Search for the cell housing the specified text and yield its [x, y] center coordinate. 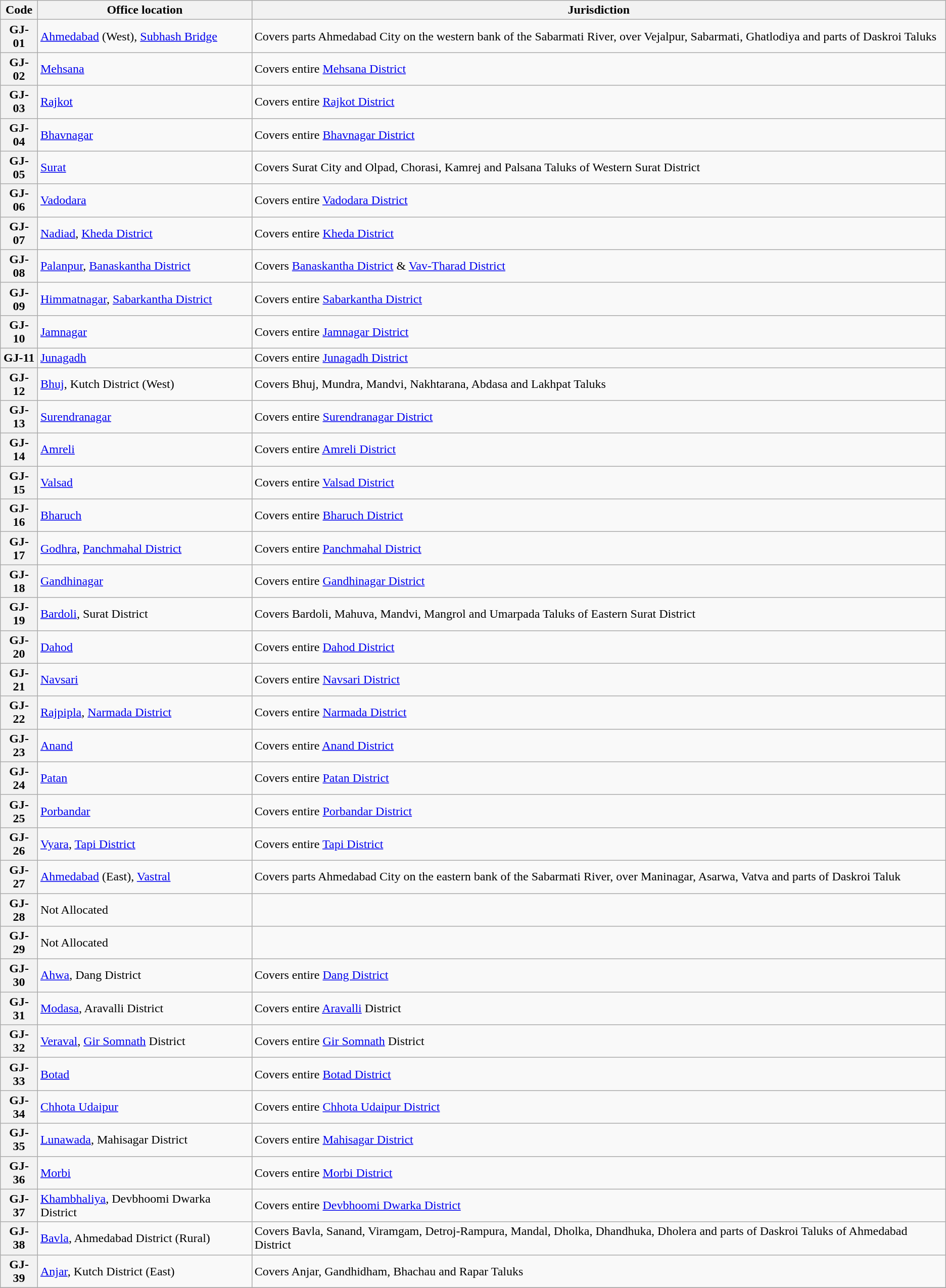
GJ-03 [19, 102]
GJ-06 [19, 200]
GJ-11 [19, 358]
Covers entire Amreli District [598, 450]
Veraval, Gir Somnath District [145, 1042]
GJ-04 [19, 134]
Junagadh [145, 358]
Covers entire Aravalli District [598, 1008]
Nadiad, Kheda District [145, 233]
GJ-32 [19, 1042]
Covers entire Devbhoomi Dwarka District [598, 1205]
Valsad [145, 483]
Ahmedabad (West), Subhash Bridge [145, 36]
Covers entire Sabarkantha District [598, 299]
GJ-23 [19, 746]
GJ-25 [19, 811]
Covers entire Botad District [598, 1074]
Rajpipla, Narmada District [145, 712]
Palanpur, Banaskantha District [145, 266]
GJ-13 [19, 417]
Covers Bardoli, Mahuva, Mandvi, Mangrol and Umarpada Taluks of Eastern Surat District [598, 614]
Covers Anjar, Gandhidham, Bhachau and Rapar Taluks [598, 1271]
Amreli [145, 450]
GJ-19 [19, 614]
GJ-39 [19, 1271]
Covers entire Patan District [598, 778]
GJ-14 [19, 450]
GJ-36 [19, 1173]
GJ-21 [19, 680]
Covers entire Junagadh District [598, 358]
Morbi [145, 1173]
Covers entire Mehsana District [598, 69]
GJ-33 [19, 1074]
GJ-20 [19, 647]
Vyara, Tapi District [145, 844]
Covers parts Ahmedabad City on the eastern bank of the Sabarmati River, over Maninagar, Asarwa, Vatva and parts of Daskroi Taluk [598, 877]
Himmatnagar, Sabarkantha District [145, 299]
Covers entire Gandhinagar District [598, 581]
GJ-08 [19, 266]
Covers Bhuj, Mundra, Mandvi, Nakhtarana, Abdasa and Lakhpat Taluks [598, 384]
Covers entire Chhota Udaipur District [598, 1107]
Covers entire Valsad District [598, 483]
Covers entire Dahod District [598, 647]
Porbandar [145, 811]
Covers entire Surendranagar District [598, 417]
Ahmedabad (East), Vastral [145, 877]
GJ-12 [19, 384]
Covers entire Gir Somnath District [598, 1042]
Mehsana [145, 69]
Office location [145, 10]
GJ-34 [19, 1107]
Covers entire Panchmahal District [598, 549]
Covers Banaskantha District & Vav-Tharad District [598, 266]
Lunawada, Mahisagar District [145, 1140]
GJ-37 [19, 1205]
GJ-10 [19, 331]
Bharuch [145, 515]
Covers entire Rajkot District [598, 102]
Covers entire Bharuch District [598, 515]
GJ-02 [19, 69]
GJ-26 [19, 844]
Covers entire Mahisagar District [598, 1140]
Navsari [145, 680]
Code [19, 10]
Covers parts Ahmedabad City on the western bank of the Sabarmati River, over Vejalpur, Sabarmati, Ghatlodiya and parts of Daskroi Taluks [598, 36]
Bhavnagar [145, 134]
GJ-09 [19, 299]
Anand [145, 746]
Covers entire Narmada District [598, 712]
GJ-18 [19, 581]
GJ-16 [19, 515]
Covers entire Jamnagar District [598, 331]
Covers entire Bhavnagar District [598, 134]
GJ-17 [19, 549]
Bhuj, Kutch District (West) [145, 384]
Rajkot [145, 102]
Bavla, Ahmedabad District (Rural) [145, 1239]
GJ-27 [19, 877]
Surat [145, 168]
Surendranagar [145, 417]
GJ-15 [19, 483]
Jamnagar [145, 331]
Patan [145, 778]
Covers entire Kheda District [598, 233]
Covers entire Morbi District [598, 1173]
Botad [145, 1074]
Covers Surat City and Olpad, Chorasi, Kamrej and Palsana Taluks of Western Surat District [598, 168]
GJ-28 [19, 909]
GJ-01 [19, 36]
Covers entire Navsari District [598, 680]
Gandhinagar [145, 581]
Dahod [145, 647]
Covers Bavla, Sanand, Viramgam, Detroj-Rampura, Mandal, Dholka, Dhandhuka, Dholera and parts of Daskroi Taluks of Ahmedabad District [598, 1239]
Vadodara [145, 200]
Covers entire Vadodara District [598, 200]
Covers entire Dang District [598, 976]
GJ-35 [19, 1140]
GJ-30 [19, 976]
Covers entire Anand District [598, 746]
GJ-29 [19, 943]
GJ-05 [19, 168]
Godhra, Panchmahal District [145, 549]
GJ-31 [19, 1008]
GJ-24 [19, 778]
Anjar, Kutch District (East) [145, 1271]
GJ-38 [19, 1239]
GJ-22 [19, 712]
Bardoli, Surat District [145, 614]
Chhota Udaipur [145, 1107]
Covers entire Tapi District [598, 844]
Modasa, Aravalli District [145, 1008]
Khambhaliya, Devbhoomi Dwarka District [145, 1205]
Covers entire Porbandar District [598, 811]
Ahwa, Dang District [145, 976]
GJ-07 [19, 233]
Jurisdiction [598, 10]
